Return [X, Y] of the center of cell containing provided text 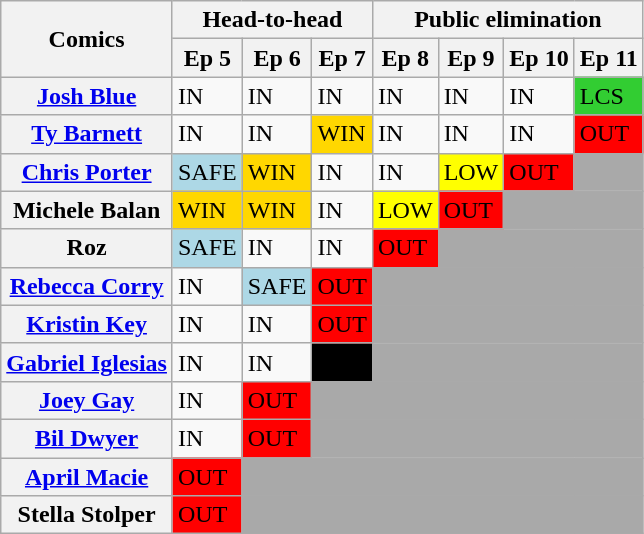
Ep 5 [207, 58]
Ep 7 [342, 58]
Ep 9 [471, 58]
Rebecca Corry [87, 286]
Ep 10 [539, 58]
Head-to-head [272, 20]
LCS [608, 96]
Chris Porter [87, 172]
Comics [87, 39]
Michele Balan [87, 210]
Ep 6 [277, 58]
Gabriel Iglesias [87, 362]
April Macie [87, 477]
Joey Gay [87, 400]
Bil Dwyer [87, 438]
Ty Barnett [87, 134]
Josh Blue [87, 96]
Ep 8 [405, 58]
DQ [342, 362]
Roz [87, 248]
Ep 11 [608, 58]
Kristin Key [87, 324]
Stella Stolper [87, 515]
Public elimination [508, 20]
